Output the [x, y] coordinate of the center of the cell containing the given text.  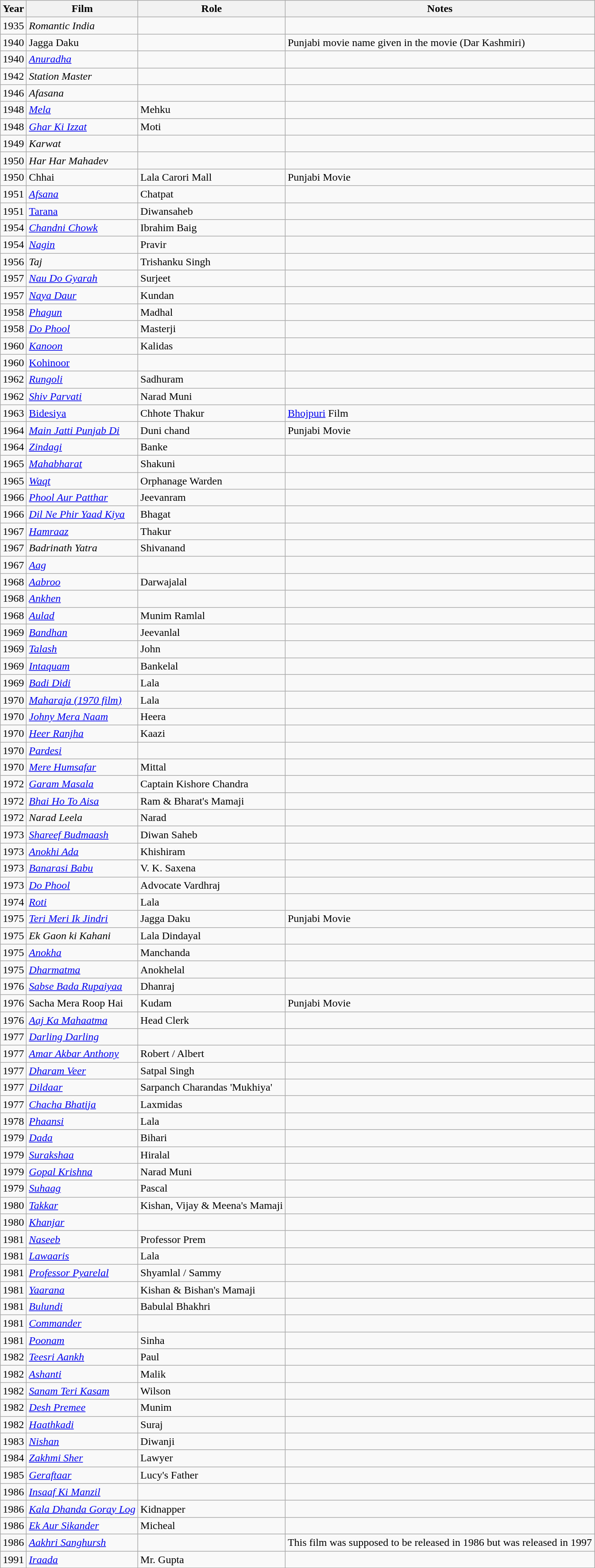
Shakuni [212, 464]
Babulal Bhakhri [212, 1307]
Sarpanch Charandas 'Mukhiya' [212, 1088]
Hiralal [212, 1155]
Mehku [212, 110]
Bankelal [212, 666]
V. K. Saxena [212, 868]
Darling Darling [82, 1037]
Munim [212, 1408]
Rungoli [82, 379]
Nishan [82, 1441]
Poonam [82, 1340]
Desh Premee [82, 1408]
1956 [13, 262]
Year [13, 9]
Paul [212, 1357]
Bulundi [82, 1307]
Lala Carori Mall [212, 177]
Ek Aur Sikander [82, 1525]
Ghar Ki Izzat [82, 127]
Ek Gaon ki Kahani [82, 936]
Waqt [82, 480]
Talash [82, 649]
Film [82, 9]
Kudam [212, 1003]
Mela [82, 110]
Badi Didi [82, 683]
1949 [13, 143]
1983 [13, 1441]
Sabse Bada Rupaiyaa [82, 986]
Kalidas [212, 346]
Sanam Teri Kasam [82, 1391]
1978 [13, 1121]
Micheal [212, 1525]
1935 [13, 26]
Lawyer [212, 1458]
1974 [13, 902]
Lucy's Father [212, 1475]
Johny Mera Naam [82, 716]
Bhagat [212, 515]
Dhanraj [212, 986]
Notes [440, 9]
Sacha Mera Roop Hai [82, 1003]
Munim Ramlal [212, 616]
Captain Kishore Chandra [212, 784]
Heer Ranjha [82, 733]
Afasana [82, 93]
Kala Dhanda Goray Log [82, 1509]
Chhai [82, 177]
This film was supposed to be released in 1986 but was released in 1997 [440, 1542]
Kaazi [212, 733]
Taj [82, 262]
Teri Meri Ik Jindri [82, 919]
Anokhi Ada [82, 852]
Banarasi Babu [82, 868]
Kundan [212, 295]
Bihari [212, 1138]
Shareef Budmaash [82, 835]
Professor Prem [212, 1239]
Ashanti [82, 1374]
Pardesi [82, 751]
Intaquam [82, 666]
Ankhen [82, 599]
1963 [13, 413]
Zindagi [82, 447]
Dharmatma [82, 969]
Nagin [82, 245]
Romantic India [82, 26]
Aabroo [82, 582]
Shyamlal / Sammy [212, 1273]
Surjeet [212, 279]
Zakhmi Sher [82, 1458]
Pravir [212, 245]
Role [212, 9]
Dharam Veer [82, 1071]
Naya Daur [82, 295]
Suhaag [82, 1189]
Anokhelal [212, 969]
Anokha [82, 952]
Har Har Mahadev [82, 160]
Banke [212, 447]
Main Jatti Punjab Di [82, 430]
Roti [82, 902]
Sinha [212, 1340]
Badrinath Yatra [82, 548]
Dada [82, 1138]
Sadhuram [212, 379]
Khishiram [212, 852]
Chacha Bhatija [82, 1104]
Nau Do Gyarah [82, 279]
Robert / Albert [212, 1054]
Lala Dindayal [212, 936]
Takkar [82, 1205]
Anuradha [82, 59]
Afsana [82, 194]
Chandni Chowk [82, 228]
Surakshaa [82, 1155]
Yaarana [82, 1290]
1946 [13, 93]
Manchanda [212, 952]
Amar Akbar Anthony [82, 1054]
Kanoon [82, 346]
Bhai Ho To Aisa [82, 801]
Heera [212, 716]
1985 [13, 1475]
1991 [13, 1559]
Teesri Aankh [82, 1357]
Tarana [82, 211]
Bandhan [82, 632]
Gopal Krishna [82, 1172]
Trishanku Singh [212, 262]
Kishan & Bishan's Mamaji [212, 1290]
Masterji [212, 329]
Diwan Saheb [212, 835]
Chhote Thakur [212, 413]
Iraada [82, 1559]
Ram & Bharat's Mamaji [212, 801]
Phool Aur Patthar [82, 498]
Madhal [212, 312]
Jeevanlal [212, 632]
Darwajalal [212, 582]
Duni chand [212, 430]
Station Master [82, 76]
Ibrahim Baig [212, 228]
Garam Masala [82, 784]
Naseeb [82, 1239]
Kishan, Vijay & Meena's Mamaji [212, 1205]
Thakur [212, 531]
Satpal Singh [212, 1071]
Karwat [82, 143]
Phaansi [82, 1121]
Pascal [212, 1189]
John [212, 649]
Khanjar [82, 1222]
Dildaar [82, 1088]
Professor Pyarelal [82, 1273]
Mere Humsafar [82, 767]
1984 [13, 1458]
Orphanage Warden [212, 480]
Haathkadi [82, 1425]
Wilson [212, 1391]
Aakhri Sanghursh [82, 1542]
Dil Ne Phir Yaad Kiya [82, 515]
Narad [212, 818]
Kidnapper [212, 1509]
Shivanand [212, 548]
Aag [82, 565]
Suraj [212, 1425]
Bhojpuri Film [440, 413]
Advocate Vardhraj [212, 885]
Geraftaar [82, 1475]
Insaaf Ki Manzil [82, 1492]
Hamraaz [82, 531]
Diwanji [212, 1441]
Commander [82, 1324]
Moti [212, 127]
Shiv Parvati [82, 396]
Chatpat [212, 194]
Phagun [82, 312]
Mahabharat [82, 464]
Kohinoor [82, 363]
Laxmidas [212, 1104]
Mr. Gupta [212, 1559]
Jeevanram [212, 498]
Malik [212, 1374]
Aaj Ka Mahaatma [82, 1020]
Narad Leela [82, 818]
Bidesiya [82, 413]
Maharaja (1970 film) [82, 700]
Punjabi movie name given in the movie (Dar Kashmiri) [440, 43]
Aulad [82, 616]
1942 [13, 76]
Lawaaris [82, 1256]
Diwansaheb [212, 211]
Mittal [212, 767]
Head Clerk [212, 1020]
